Return [x, y] of the center of cell containing provided text 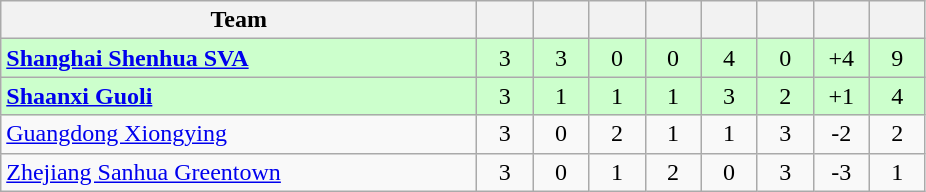
Team [239, 20]
+4 [841, 58]
Zhejiang Sanhua Greentown [239, 172]
+1 [841, 96]
-2 [841, 134]
Shaanxi Guoli [239, 96]
-3 [841, 172]
Shanghai Shenhua SVA [239, 58]
9 [897, 58]
Guangdong Xiongying [239, 134]
